Provide the (X, Y) coordinate of the cell's center where the given text is located.  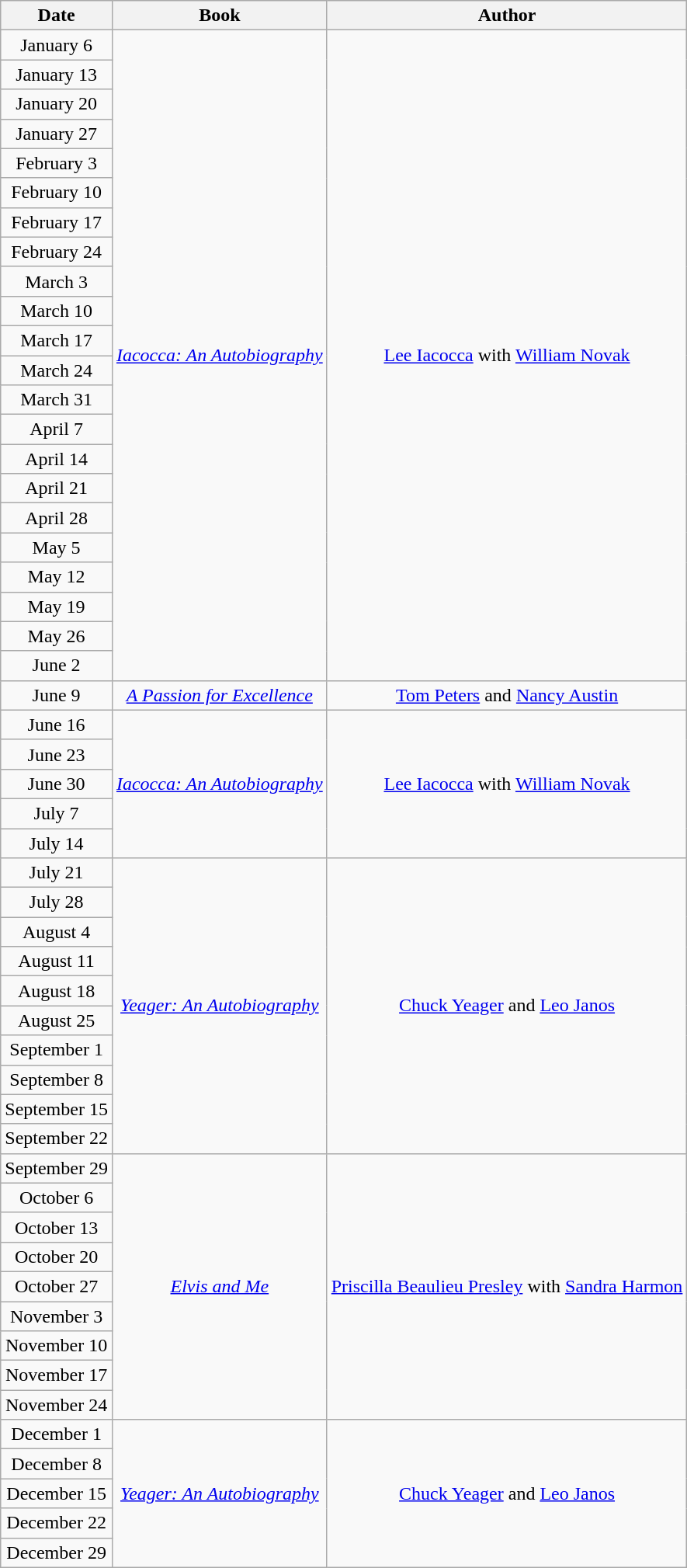
December 8 (57, 1464)
December 29 (57, 1552)
January 13 (57, 75)
December 15 (57, 1493)
September 29 (57, 1168)
August 4 (57, 932)
April 14 (57, 459)
May 19 (57, 607)
Book (219, 16)
October 27 (57, 1286)
June 16 (57, 725)
February 10 (57, 193)
September 22 (57, 1139)
June 23 (57, 754)
A Passion for Excellence (219, 695)
March 17 (57, 340)
January 6 (57, 45)
Author (507, 16)
Priscilla Beaulieu Presley with Sandra Harmon (507, 1286)
June 30 (57, 784)
July 7 (57, 813)
February 24 (57, 252)
April 28 (57, 518)
November 3 (57, 1316)
July 21 (57, 873)
September 8 (57, 1080)
April 21 (57, 488)
November 10 (57, 1346)
July 14 (57, 843)
June 2 (57, 666)
March 24 (57, 370)
May 12 (57, 577)
December 1 (57, 1434)
February 3 (57, 163)
March 3 (57, 281)
April 7 (57, 429)
October 20 (57, 1257)
January 27 (57, 134)
September 1 (57, 1050)
June 9 (57, 695)
January 20 (57, 104)
May 5 (57, 548)
March 31 (57, 400)
February 17 (57, 222)
September 15 (57, 1109)
August 25 (57, 1020)
May 26 (57, 636)
March 10 (57, 311)
October 6 (57, 1198)
July 28 (57, 902)
August 11 (57, 961)
Date (57, 16)
Tom Peters and Nancy Austin (507, 695)
October 13 (57, 1227)
Elvis and Me (219, 1286)
November 17 (57, 1375)
August 18 (57, 991)
November 24 (57, 1405)
December 22 (57, 1523)
